Return the [X, Y] coordinate for the center point of the cell that contains the specified text.  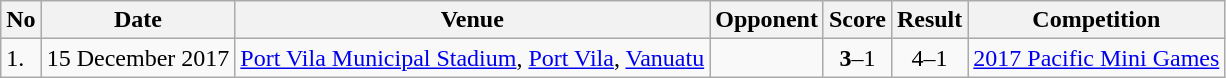
Score [857, 20]
1. [21, 58]
Venue [472, 20]
Port Vila Municipal Stadium, Port Vila, Vanuatu [472, 58]
Date [138, 20]
No [21, 20]
3–1 [857, 58]
Competition [1096, 20]
4–1 [929, 58]
Result [929, 20]
Opponent [767, 20]
15 December 2017 [138, 58]
2017 Pacific Mini Games [1096, 58]
